Identify which cell holds the provided text, then report its (X, Y) central coordinate. 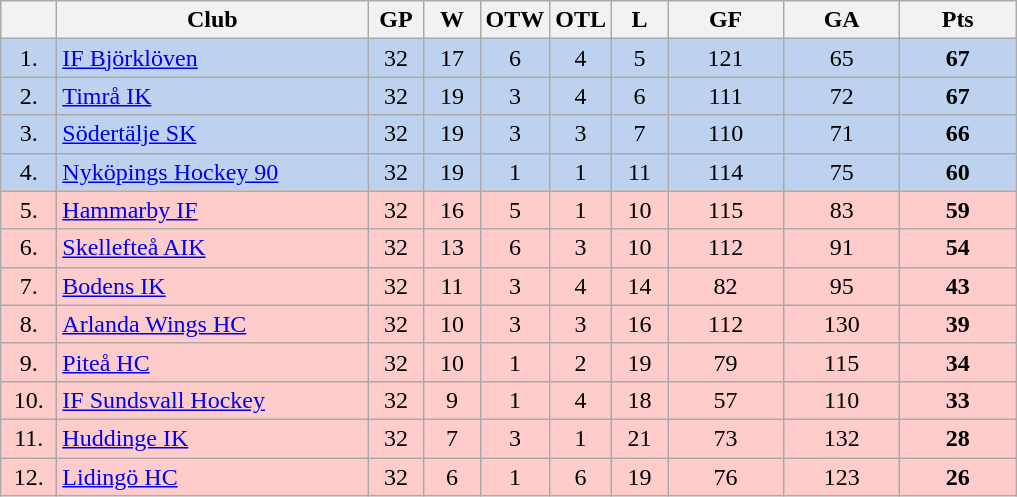
5. (29, 210)
1. (29, 58)
71 (842, 134)
95 (842, 286)
66 (958, 134)
OTW (515, 20)
18 (640, 400)
54 (958, 248)
Skellefteå AIK (212, 248)
123 (842, 477)
17 (452, 58)
82 (726, 286)
2 (581, 362)
IF Björklöven (212, 58)
130 (842, 324)
60 (958, 172)
34 (958, 362)
10. (29, 400)
Huddinge IK (212, 438)
73 (726, 438)
65 (842, 58)
114 (726, 172)
12. (29, 477)
Pts (958, 20)
21 (640, 438)
7. (29, 286)
76 (726, 477)
Hammarby IF (212, 210)
39 (958, 324)
4. (29, 172)
Nyköpings Hockey 90 (212, 172)
111 (726, 96)
3. (29, 134)
Arlanda Wings HC (212, 324)
Timrå IK (212, 96)
14 (640, 286)
GP (396, 20)
Piteå HC (212, 362)
132 (842, 438)
57 (726, 400)
IF Sundsvall Hockey (212, 400)
72 (842, 96)
W (452, 20)
L (640, 20)
6. (29, 248)
OTL (581, 20)
43 (958, 286)
11. (29, 438)
75 (842, 172)
Club (212, 20)
9 (452, 400)
Södertälje SK (212, 134)
GA (842, 20)
GF (726, 20)
91 (842, 248)
28 (958, 438)
33 (958, 400)
8. (29, 324)
9. (29, 362)
121 (726, 58)
83 (842, 210)
79 (726, 362)
59 (958, 210)
Lidingö HC (212, 477)
26 (958, 477)
Bodens IK (212, 286)
2. (29, 96)
13 (452, 248)
